Extract the [X, Y] coordinate from the center of the cell holding the provided text.  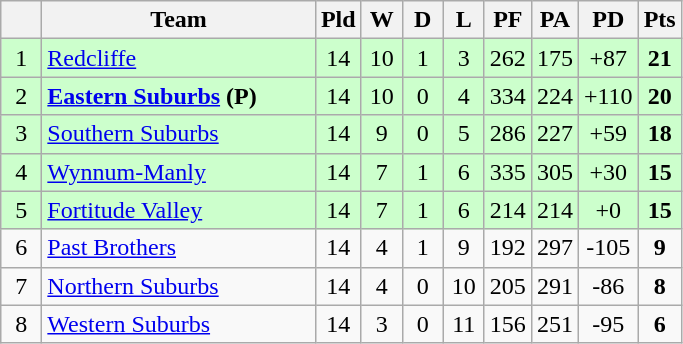
Eastern Suburbs (P) [179, 96]
175 [554, 58]
205 [508, 286]
PD [608, 20]
291 [554, 286]
20 [660, 96]
21 [660, 58]
335 [508, 172]
PF [508, 20]
Pts [660, 20]
W [382, 20]
-95 [608, 324]
Team [179, 20]
+30 [608, 172]
18 [660, 134]
Redcliffe [179, 58]
-105 [608, 248]
+110 [608, 96]
PA [554, 20]
297 [554, 248]
11 [464, 324]
286 [508, 134]
+0 [608, 210]
+59 [608, 134]
Western Suburbs [179, 324]
L [464, 20]
192 [508, 248]
Past Brothers [179, 248]
Southern Suburbs [179, 134]
224 [554, 96]
Wynnum-Manly [179, 172]
D [422, 20]
262 [508, 58]
2 [22, 96]
Pld [338, 20]
156 [508, 324]
-86 [608, 286]
Northern Suburbs [179, 286]
305 [554, 172]
Fortitude Valley [179, 210]
227 [554, 134]
334 [508, 96]
+87 [608, 58]
251 [554, 324]
